Find where the given text appears and provide that cell's center as (x, y) coordinate. 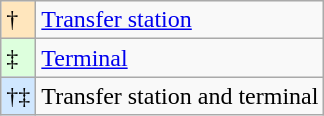
†‡ (18, 96)
Transfer station and terminal (180, 96)
† (18, 20)
Transfer station (180, 20)
Terminal (180, 58)
‡ (18, 58)
